Locate the cell with the specified text and output its [X, Y] center coordinate. 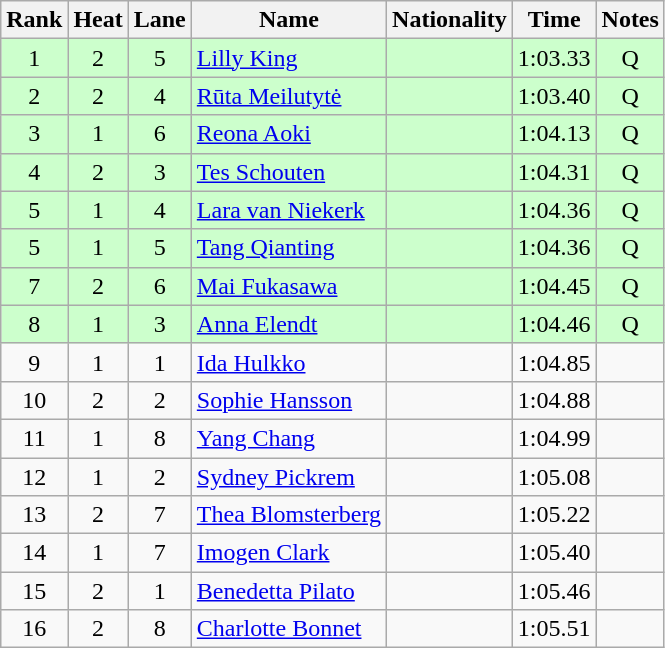
1:05.51 [554, 629]
1:05.08 [554, 477]
Yang Chang [288, 438]
1:04.99 [554, 438]
15 [34, 591]
Reona Aoki [288, 134]
Heat [98, 20]
Sophie Hansson [288, 400]
11 [34, 438]
Benedetta Pilato [288, 591]
1:05.46 [554, 591]
Sydney Pickrem [288, 477]
Imogen Clark [288, 553]
Nationality [450, 20]
Ida Hulkko [288, 362]
12 [34, 477]
Charlotte Bonnet [288, 629]
1:04.45 [554, 286]
Thea Blomsterberg [288, 515]
Time [554, 20]
14 [34, 553]
Lara van Niekerk [288, 210]
16 [34, 629]
1:03.40 [554, 96]
10 [34, 400]
13 [34, 515]
1:04.13 [554, 134]
Rank [34, 20]
9 [34, 362]
Notes [630, 20]
1:04.46 [554, 324]
Anna Elendt [288, 324]
Lilly King [288, 58]
Lane [160, 20]
Rūta Meilutytė [288, 96]
Tes Schouten [288, 172]
1:05.40 [554, 553]
1:04.88 [554, 400]
Name [288, 20]
1:05.22 [554, 515]
1:03.33 [554, 58]
1:04.31 [554, 172]
Mai Fukasawa [288, 286]
1:04.85 [554, 362]
Tang Qianting [288, 248]
